Return (X, Y) of the center of cell containing provided text 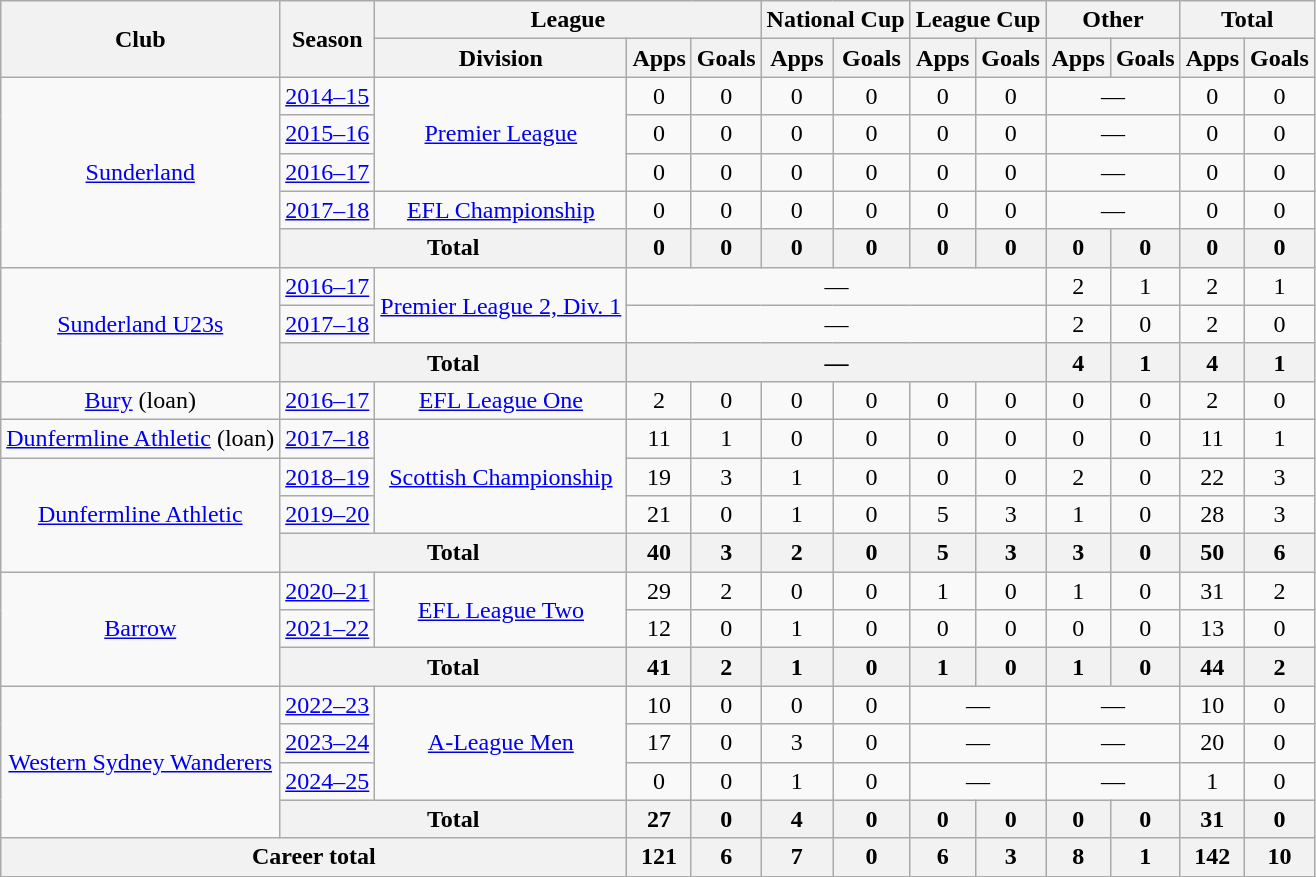
142 (1212, 857)
2023–24 (328, 743)
12 (659, 629)
Season (328, 39)
8 (1078, 857)
Barrow (140, 629)
13 (1212, 629)
2018–19 (328, 477)
44 (1212, 667)
28 (1212, 515)
Sunderland U23s (140, 324)
Scottish Championship (501, 476)
National Cup (836, 20)
22 (1212, 477)
Dunfermline Athletic (140, 515)
Career total (314, 857)
27 (659, 819)
Western Sydney Wanderers (140, 762)
2022–23 (328, 705)
Dunfermline Athletic (loan) (140, 438)
2020–21 (328, 591)
21 (659, 515)
2021–22 (328, 629)
2014–15 (328, 96)
EFL League One (501, 400)
Premier League 2, Div. 1 (501, 305)
Division (501, 58)
41 (659, 667)
2019–20 (328, 515)
50 (1212, 553)
Premier League (501, 134)
19 (659, 477)
2024–25 (328, 781)
29 (659, 591)
20 (1212, 743)
Club (140, 39)
Bury (loan) (140, 400)
EFL Championship (501, 210)
EFL League Two (501, 610)
121 (659, 857)
40 (659, 553)
2015–16 (328, 134)
League (568, 20)
A-League Men (501, 743)
17 (659, 743)
League Cup (978, 20)
7 (797, 857)
Sunderland (140, 172)
Other (1113, 20)
